For the text-containing cell, return its midpoint in [x, y] coordinate format. 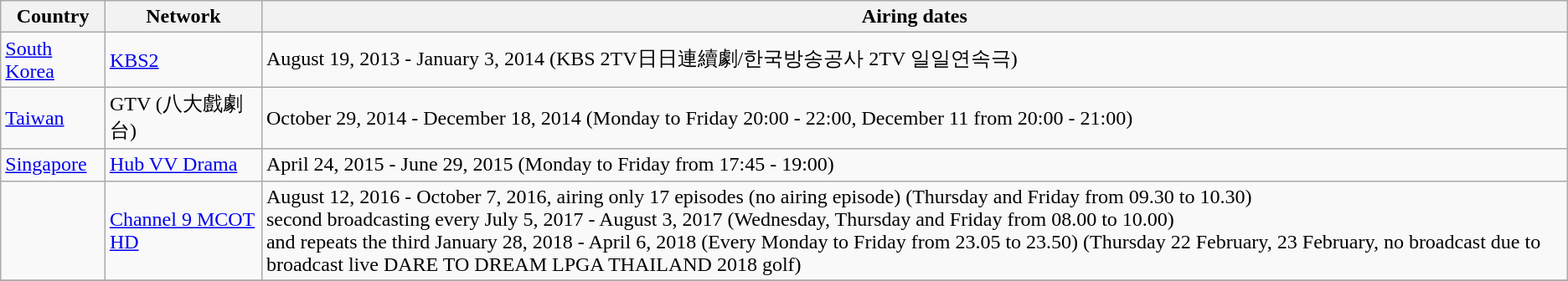
August 19, 2013 - January 3, 2014 (KBS 2TV日日連續劇/한국방송공사 2TV 일일연속극) [915, 60]
Hub VV Drama [183, 165]
Airing dates [915, 17]
October 29, 2014 - December 18, 2014 (Monday to Friday 20:00 - 22:00, December 11 from 20:00 - 21:00) [915, 118]
Singapore [54, 165]
KBS2 [183, 60]
Country [54, 17]
South Korea [54, 60]
Network [183, 17]
GTV (八大戲劇台) [183, 118]
Taiwan [54, 118]
April 24, 2015 - June 29, 2015 (Monday to Friday from 17:45 - 19:00) [915, 165]
Channel 9 MCOT HD [183, 231]
